Determine the (X, Y) coordinate at the center of the cell enclosing the given text.  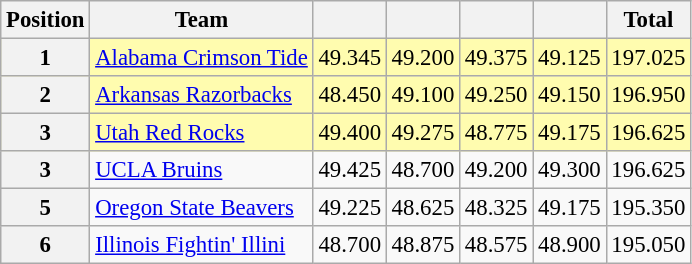
49.150 (570, 95)
Team (202, 20)
Alabama Crimson Tide (202, 58)
2 (46, 95)
195.050 (648, 245)
49.275 (422, 133)
6 (46, 245)
49.100 (422, 95)
UCLA Bruins (202, 170)
49.345 (350, 58)
Position (46, 20)
195.350 (648, 208)
Total (648, 20)
1 (46, 58)
49.400 (350, 133)
48.775 (496, 133)
49.300 (570, 170)
Utah Red Rocks (202, 133)
196.950 (648, 95)
48.625 (422, 208)
48.575 (496, 245)
49.225 (350, 208)
49.250 (496, 95)
48.900 (570, 245)
49.425 (350, 170)
Oregon State Beavers (202, 208)
Arkansas Razorbacks (202, 95)
48.325 (496, 208)
49.125 (570, 58)
48.875 (422, 245)
48.450 (350, 95)
Illinois Fightin' Illini (202, 245)
5 (46, 208)
49.375 (496, 58)
197.025 (648, 58)
